Output the (x, y) coordinate of the center of the cell containing the given text.  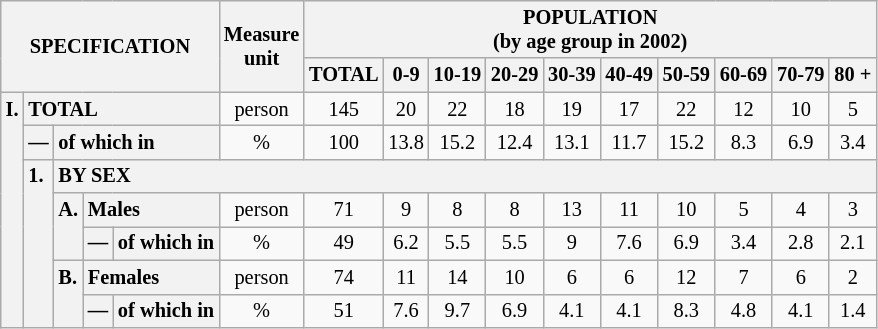
14 (458, 277)
1.4 (852, 311)
30-39 (572, 75)
51 (344, 311)
Females (151, 277)
B. (68, 294)
13.1 (572, 142)
12.4 (514, 142)
20-29 (514, 75)
19 (572, 109)
4.8 (744, 311)
6.2 (406, 243)
POPULATION (by age group in 2002) (590, 29)
18 (514, 109)
40-49 (628, 75)
70-79 (800, 75)
0-9 (406, 75)
60-69 (744, 75)
71 (344, 210)
I. (12, 210)
2.8 (800, 243)
Males (151, 210)
SPECIFICATION (110, 46)
BY SEX (466, 176)
10-19 (458, 75)
20 (406, 109)
2.1 (852, 243)
3 (852, 210)
9.7 (458, 311)
7 (744, 277)
13.8 (406, 142)
50-59 (686, 75)
4 (800, 210)
145 (344, 109)
49 (344, 243)
2 (852, 277)
17 (628, 109)
Measure unit (262, 46)
13 (572, 210)
80 + (852, 75)
11.7 (628, 142)
74 (344, 277)
100 (344, 142)
A. (68, 226)
1. (38, 243)
